Identify which cell holds the provided text, then report its [X, Y] central coordinate. 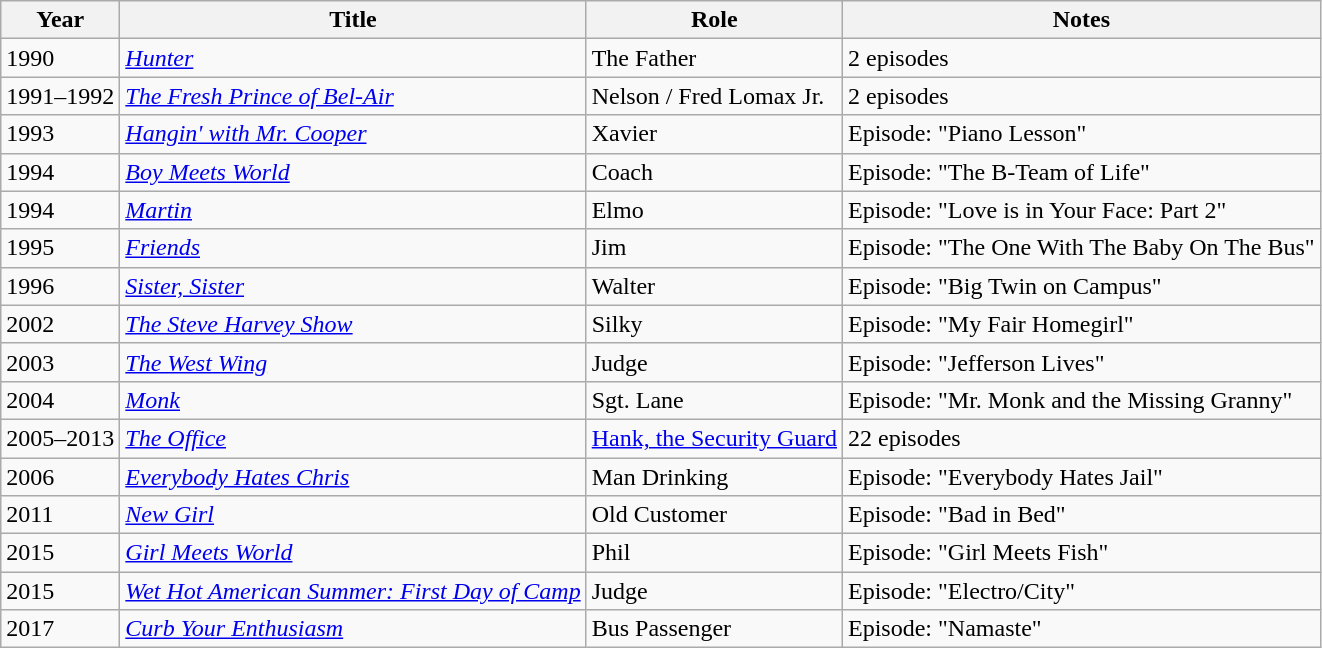
Girl Meets World [353, 553]
Hank, the Security Guard [714, 438]
2017 [60, 629]
Episode: "Love is in Your Face: Part 2" [1082, 210]
Episode: "Big Twin on Campus" [1082, 286]
Wet Hot American Summer: First Day of Camp [353, 591]
New Girl [353, 515]
The Fresh Prince of Bel-Air [353, 96]
The Steve Harvey Show [353, 324]
Boy Meets World [353, 172]
The Office [353, 438]
2004 [60, 400]
Walter [714, 286]
Hunter [353, 58]
Nelson / Fred Lomax Jr. [714, 96]
Episode: "Bad in Bed" [1082, 515]
Episode: "The One With The Baby On The Bus" [1082, 248]
2006 [60, 477]
Curb Your Enthusiasm [353, 629]
Martin [353, 210]
Episode: "Girl Meets Fish" [1082, 553]
Year [60, 20]
Monk [353, 400]
Notes [1082, 20]
Man Drinking [714, 477]
1990 [60, 58]
2011 [60, 515]
Episode: "My Fair Homegirl" [1082, 324]
Coach [714, 172]
1996 [60, 286]
1991–1992 [60, 96]
2002 [60, 324]
Friends [353, 248]
The Father [714, 58]
1993 [60, 134]
Phil [714, 553]
Elmo [714, 210]
Title [353, 20]
2005–2013 [60, 438]
Episode: "Everybody Hates Jail" [1082, 477]
Sgt. Lane [714, 400]
Silky [714, 324]
Everybody Hates Chris [353, 477]
Episode: "Namaste" [1082, 629]
1995 [60, 248]
Hangin' with Mr. Cooper [353, 134]
Episode: "Jefferson Lives" [1082, 362]
Episode: "The B-Team of Life" [1082, 172]
Xavier [714, 134]
2003 [60, 362]
Sister, Sister [353, 286]
The West Wing [353, 362]
Episode: "Piano Lesson" [1082, 134]
Old Customer [714, 515]
Jim [714, 248]
Episode: "Mr. Monk and the Missing Granny" [1082, 400]
Bus Passenger [714, 629]
Role [714, 20]
Episode: "Electro/City" [1082, 591]
22 episodes [1082, 438]
